Extract the [x, y] coordinate from the center of the cell holding the provided text.  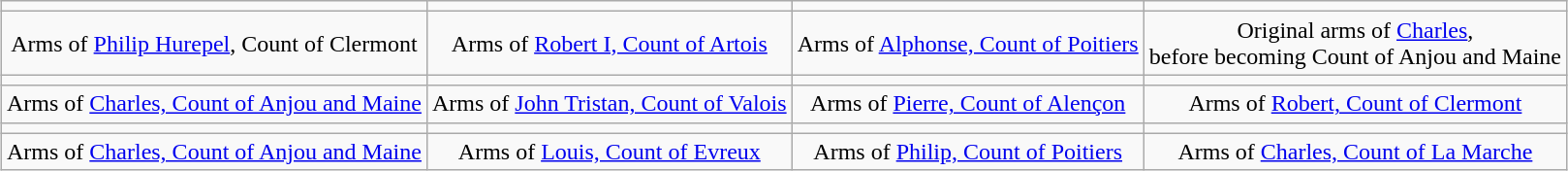
Arms of Alphonse, Count of Poitiers [967, 43]
Arms of Robert I, Count of Artois [609, 43]
Arms of Philip, Count of Poitiers [967, 152]
Arms of John Tristan, Count of Valois [609, 104]
Arms of Philip Hurepel, Count of Clermont [213, 43]
Arms of Robert, Count of Clermont [1355, 104]
Arms of Pierre, Count of Alençon [967, 104]
Arms of Charles, Count of La Marche [1355, 152]
Arms of Louis, Count of Evreux [609, 152]
Original arms of Charles, before becoming Count of Anjou and Maine [1355, 43]
